Find where the given text appears and provide that cell's center as [X, Y] coordinate. 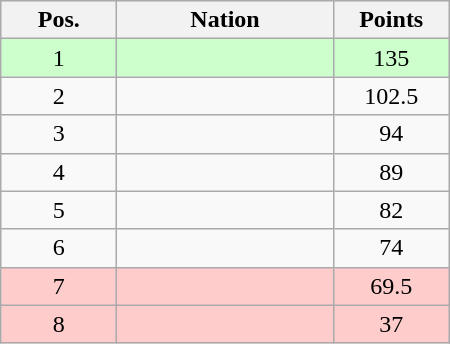
4 [59, 172]
37 [391, 324]
89 [391, 172]
1 [59, 58]
7 [59, 286]
5 [59, 210]
Points [391, 20]
94 [391, 134]
3 [59, 134]
2 [59, 96]
69.5 [391, 286]
Nation [225, 20]
135 [391, 58]
6 [59, 248]
82 [391, 210]
74 [391, 248]
102.5 [391, 96]
8 [59, 324]
Pos. [59, 20]
